Find where the given text appears and provide that cell's center as [x, y] coordinate. 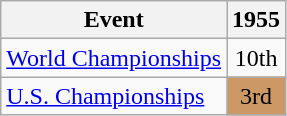
10th [256, 58]
U.S. Championships [114, 96]
Event [114, 20]
3rd [256, 96]
World Championships [114, 58]
1955 [256, 20]
